Provide the [x, y] coordinate of the cell's center where the given text is located.  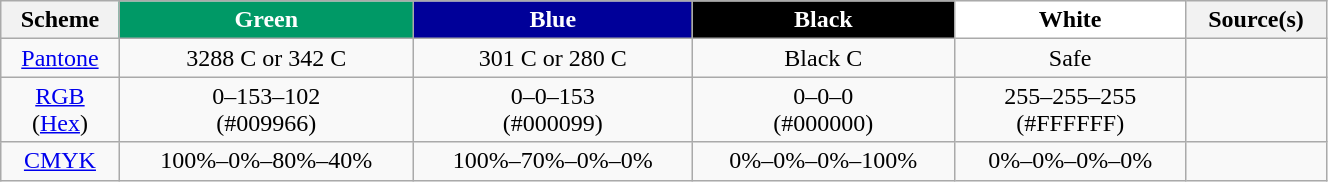
Black [824, 20]
100%–0%–80%–40% [266, 161]
Pantone [60, 58]
RGB(Hex) [60, 110]
301 C or 280 C [554, 58]
Source(s) [1256, 20]
Blue [554, 20]
Green [266, 20]
0%–0%–0%–0% [1070, 161]
White [1070, 20]
3288 C or 342 C [266, 58]
255–255–255(#FFFFFF) [1070, 110]
0–153–102(#009966) [266, 110]
100%–70%–0%–0% [554, 161]
Black C [824, 58]
0–0–153(#000099) [554, 110]
0–0–0(#000000) [824, 110]
CMYK [60, 161]
0%–0%–0%–100% [824, 161]
Scheme [60, 20]
Safe [1070, 58]
